Provide the [x, y] coordinate of the cell's center where the given text is located.  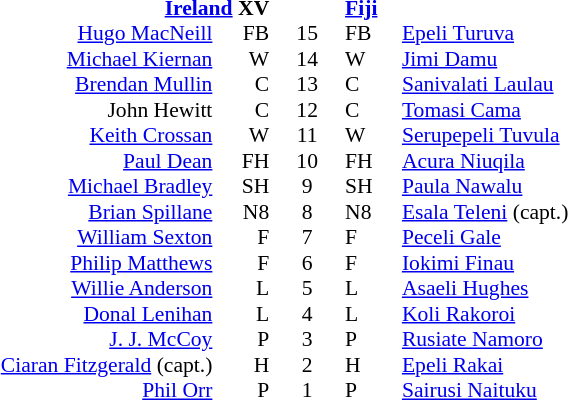
13 [307, 85]
3 [307, 339]
9 [307, 187]
4 [307, 314]
2 [307, 365]
6 [307, 263]
7 [307, 237]
15 [307, 33]
5 [307, 289]
11 [307, 135]
14 [307, 59]
12 [307, 110]
8 [307, 212]
10 [307, 161]
